Find where the given text appears and provide that cell's center as [x, y] coordinate. 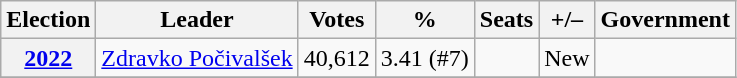
3.41 (#7) [424, 58]
Zdravko Počivalšek [197, 58]
Election [48, 20]
+/– [567, 20]
Government [665, 20]
Leader [197, 20]
40,612 [336, 58]
Seats [506, 20]
% [424, 20]
Votes [336, 20]
New [567, 58]
2022 [48, 58]
